Provide the [X, Y] coordinate of the cell's center where the given text is located.  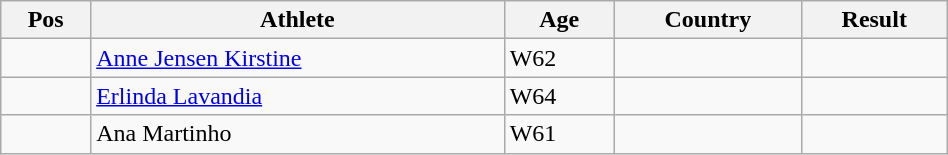
Country [708, 20]
W62 [559, 58]
Result [874, 20]
Age [559, 20]
W64 [559, 96]
Erlinda Lavandia [298, 96]
Athlete [298, 20]
W61 [559, 134]
Anne Jensen Kirstine [298, 58]
Ana Martinho [298, 134]
Pos [46, 20]
